Pinpoint the cell where the given text exists, returning its (X, Y) midpoint coordinate. 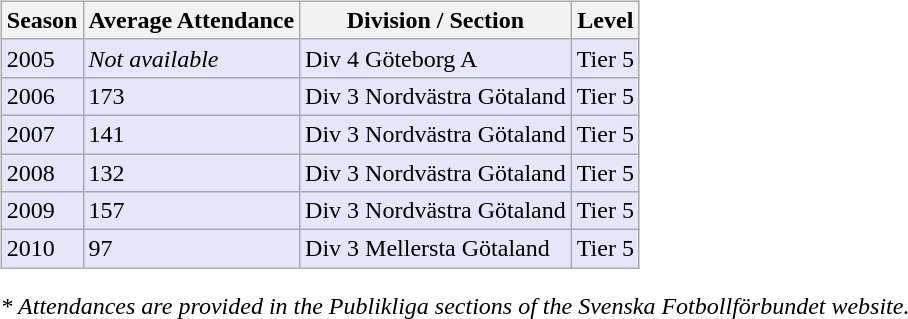
Level (605, 20)
Not available (192, 58)
97 (192, 249)
2010 (42, 249)
157 (192, 211)
Division / Section (436, 20)
2005 (42, 58)
173 (192, 96)
Div 4 Göteborg A (436, 58)
Div 3 Mellersta Götaland (436, 249)
2006 (42, 96)
132 (192, 173)
141 (192, 134)
Season (42, 20)
2007 (42, 134)
2009 (42, 211)
2008 (42, 173)
Average Attendance (192, 20)
